Search for the cell housing the specified text and yield its [X, Y] center coordinate. 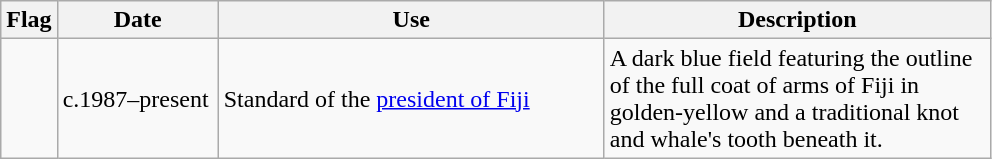
Description [797, 20]
Flag [29, 20]
Use [411, 20]
Date [138, 20]
Standard of the president of Fiji [411, 98]
A dark blue field featuring the outline of the full coat of arms of Fiji in golden-yellow and a traditional knot and whale's tooth beneath it. [797, 98]
c.1987–present [138, 98]
